Find where the given text appears and provide that cell's center as (x, y) coordinate. 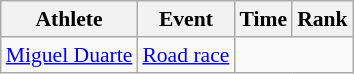
Time (263, 19)
Athlete (70, 19)
Rank (322, 19)
Road race (186, 55)
Event (186, 19)
Miguel Duarte (70, 55)
